From the cell containing the given text, extract its center point as (x, y) coordinate. 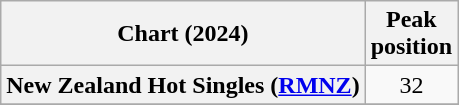
32 (411, 85)
Chart (2024) (183, 34)
New Zealand Hot Singles (RMNZ) (183, 85)
Peakposition (411, 34)
